Locate the cell with the specified text and output its (x, y) center coordinate. 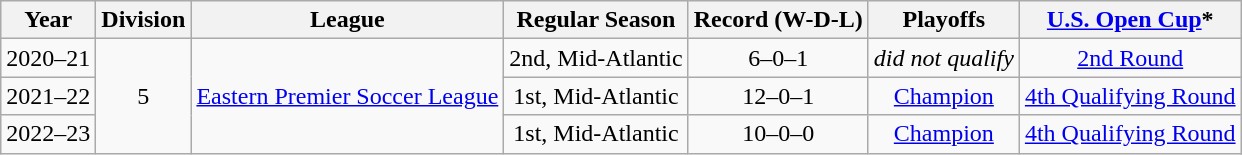
10–0–0 (778, 134)
Record (W-D-L) (778, 20)
2020–21 (48, 58)
U.S. Open Cup* (1130, 20)
Division (144, 20)
12–0–1 (778, 96)
2nd Round (1130, 58)
Regular Season (596, 20)
2022–23 (48, 134)
2nd, Mid-Atlantic (596, 58)
5 (144, 96)
Playoffs (944, 20)
6–0–1 (778, 58)
League (348, 20)
did not qualify (944, 58)
Eastern Premier Soccer League (348, 96)
2021–22 (48, 96)
Year (48, 20)
